Pinpoint the cell where the given text exists, returning its [X, Y] midpoint coordinate. 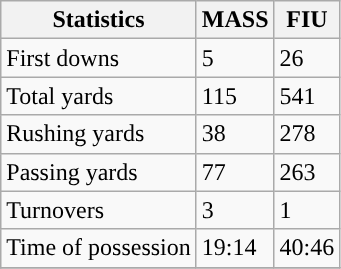
5 [235, 58]
Time of possession [99, 248]
541 [307, 96]
Total yards [99, 96]
Turnovers [99, 210]
Statistics [99, 20]
19:14 [235, 248]
77 [235, 172]
1 [307, 210]
38 [235, 134]
263 [307, 172]
Rushing yards [99, 134]
115 [235, 96]
MASS [235, 20]
Passing yards [99, 172]
3 [235, 210]
FIU [307, 20]
278 [307, 134]
40:46 [307, 248]
26 [307, 58]
First downs [99, 58]
